Extract the [X, Y] coordinate from the center of the cell holding the provided text.  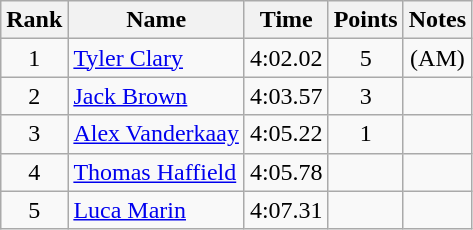
(AM) [437, 58]
Name [156, 20]
Points [366, 20]
4:07.31 [286, 210]
Alex Vanderkaay [156, 134]
4:03.57 [286, 96]
4 [34, 172]
Time [286, 20]
4:05.22 [286, 134]
2 [34, 96]
Luca Marin [156, 210]
Tyler Clary [156, 58]
Notes [437, 20]
4:05.78 [286, 172]
Rank [34, 20]
Thomas Haffield [156, 172]
4:02.02 [286, 58]
Jack Brown [156, 96]
